From the cell containing the given text, extract its center point as (X, Y) coordinate. 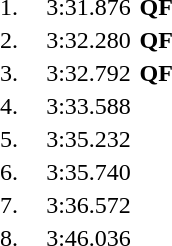
3:32.280 (88, 40)
3:33.588 (88, 106)
3:35.740 (88, 172)
3:35.232 (88, 139)
3:36.572 (88, 205)
3:32.792 (88, 73)
